Return the [X, Y] coordinate for the center point of the cell that contains the specified text.  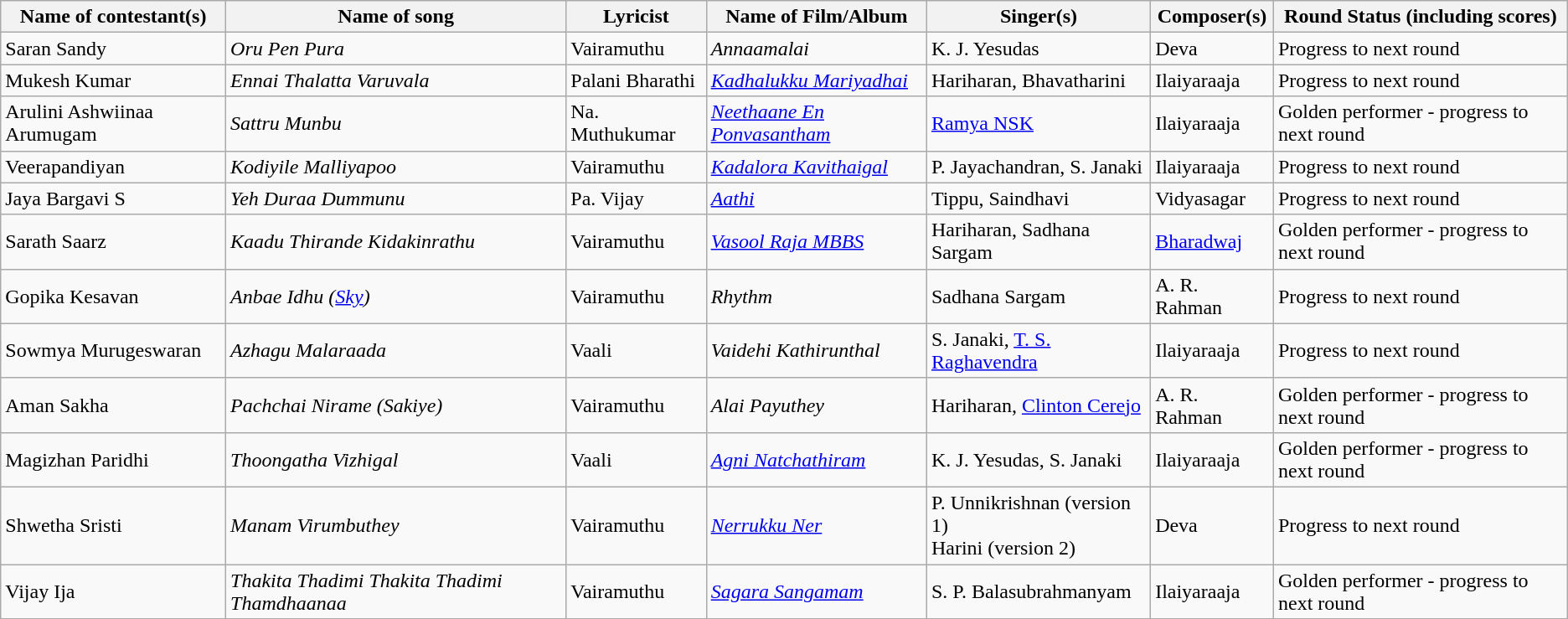
Round Status (including scores) [1421, 17]
Name of Film/Album [816, 17]
Anbae Idhu (Sky) [396, 297]
Veerapandiyan [114, 167]
Hariharan, Clinton Cerejo [1039, 405]
P. Unnikrishnan (version 1)Harini (version 2) [1039, 525]
S. Janaki, T. S. Raghavendra [1039, 350]
Ramya NSK [1039, 124]
Name of song [396, 17]
Alai Payuthey [816, 405]
Sagara Sangamam [816, 591]
Name of contestant(s) [114, 17]
Hariharan, Sadhana Sargam [1039, 241]
Yeh Duraa Dummunu [396, 199]
Nerrukku Ner [816, 525]
Aman Sakha [114, 405]
Azhagu Malaraada [396, 350]
Kadhalukku Mariyadhai [816, 80]
Vasool Raja MBBS [816, 241]
Sattru Munbu [396, 124]
Bharadwaj [1213, 241]
Saran Sandy [114, 49]
Ennai Thalatta Varuvala [396, 80]
Rhythm [816, 297]
Magizhan Paridhi [114, 459]
Agni Natchathiram [816, 459]
Shwetha Sristi [114, 525]
S. P. Balasubrahmanyam [1039, 591]
Jaya Bargavi S [114, 199]
Aathi [816, 199]
Palani Bharathi [637, 80]
Thoongatha Vizhigal [396, 459]
Arulini Ashwiinaa Arumugam [114, 124]
Manam Virumbuthey [396, 525]
Mukesh Kumar [114, 80]
Neethaane En Ponvasantham [816, 124]
Singer(s) [1039, 17]
Pachchai Nirame (Sakiye) [396, 405]
Kodiyile Malliyapoo [396, 167]
Annaamalai [816, 49]
Sowmya Murugeswaran [114, 350]
Thakita Thadimi Thakita Thadimi Thamdhaanaa [396, 591]
K. J. Yesudas [1039, 49]
Vaidehi Kathirunthal [816, 350]
Composer(s) [1213, 17]
Sarath Saarz [114, 241]
Vijay Ija [114, 591]
Pa. Vijay [637, 199]
Vidyasagar [1213, 199]
Oru Pen Pura [396, 49]
Sadhana Sargam [1039, 297]
Tippu, Saindhavi [1039, 199]
Lyricist [637, 17]
Hariharan, Bhavatharini [1039, 80]
Na. Muthukumar [637, 124]
K. J. Yesudas, S. Janaki [1039, 459]
Kaadu Thirande Kidakinrathu [396, 241]
P. Jayachandran, S. Janaki [1039, 167]
Kadalora Kavithaigal [816, 167]
Gopika Kesavan [114, 297]
